Determine the (X, Y) coordinate at the center of the cell enclosing the given text.  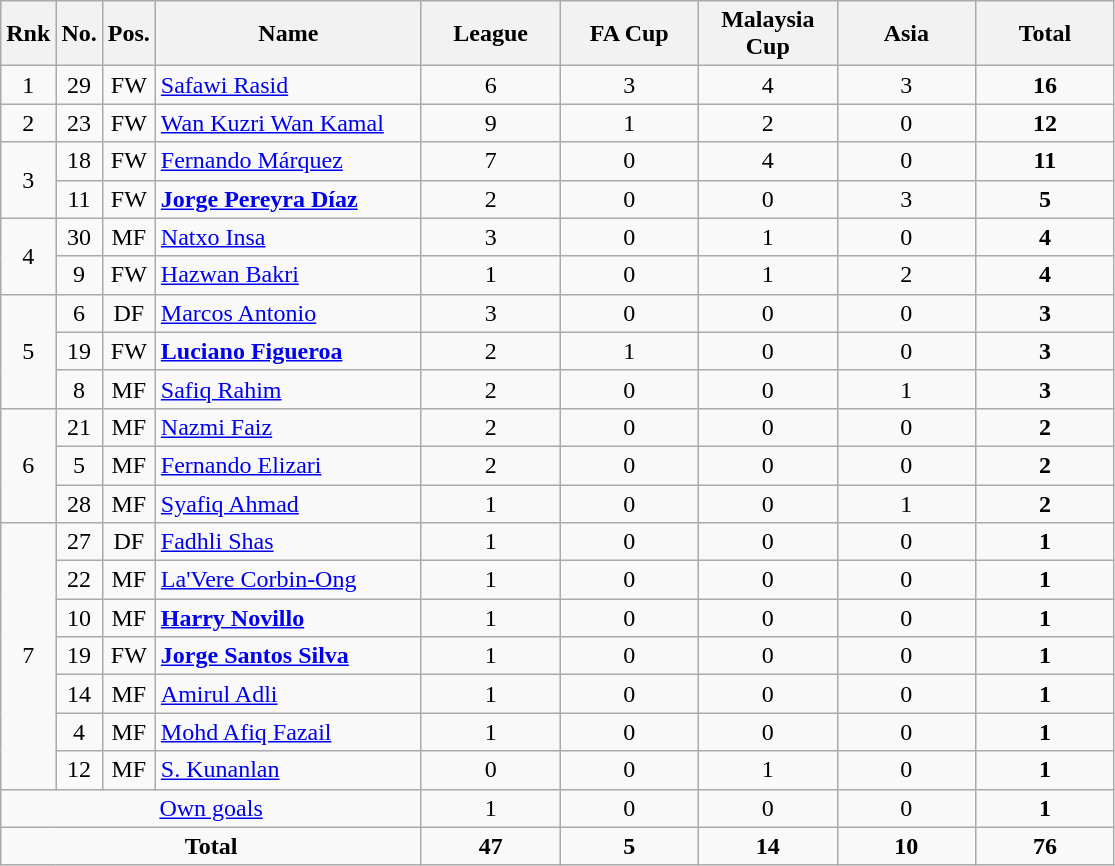
Own goals (212, 808)
30 (79, 237)
Harry Novillo (288, 618)
21 (79, 427)
76 (1046, 846)
Wan Kuzri Wan Kamal (288, 123)
Jorge Pereyra Díaz (288, 199)
La'Vere Corbin-Ong (288, 580)
Mohd Afiq Fazail (288, 732)
27 (79, 542)
Fernando Elizari (288, 465)
Safiq Rahim (288, 389)
Name (288, 34)
29 (79, 85)
47 (490, 846)
Jorge Santos Silva (288, 656)
Safawi Rasid (288, 85)
Nazmi Faiz (288, 427)
Rnk (28, 34)
Malaysia Cup (768, 34)
18 (79, 161)
Pos. (128, 34)
Luciano Figueroa (288, 351)
FA Cup (630, 34)
Amirul Adli (288, 694)
No. (79, 34)
28 (79, 503)
Natxo Insa (288, 237)
8 (79, 389)
S. Kunanlan (288, 770)
Fadhli Shas (288, 542)
Hazwan Bakri (288, 275)
Fernando Márquez (288, 161)
23 (79, 123)
22 (79, 580)
Syafiq Ahmad (288, 503)
Asia (906, 34)
Marcos Antonio (288, 313)
League (490, 34)
16 (1046, 85)
